Output the [x, y] coordinate of the center of the cell containing the given text.  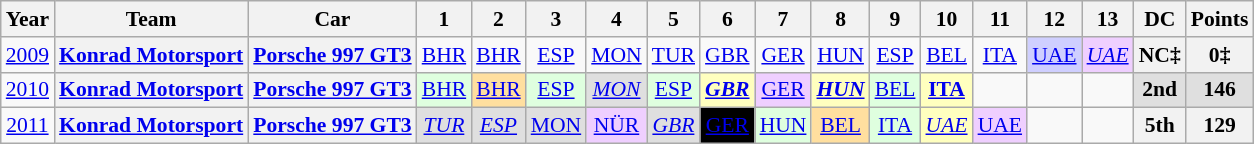
2011 [28, 126]
Points [1220, 19]
2009 [28, 55]
3 [556, 19]
Team [151, 19]
4 [616, 19]
1 [444, 19]
5th [1160, 126]
2 [498, 19]
NÜR [616, 126]
10 [946, 19]
0‡ [1220, 55]
12 [1054, 19]
DC [1160, 19]
6 [728, 19]
129 [1220, 126]
13 [1108, 19]
2010 [28, 90]
Year [28, 19]
146 [1220, 90]
2nd [1160, 90]
5 [674, 19]
9 [896, 19]
NC‡ [1160, 55]
Car [332, 19]
8 [840, 19]
11 [1000, 19]
7 [784, 19]
